Scan for the cell matching the given text and deliver its (X, Y) coordinate at center. 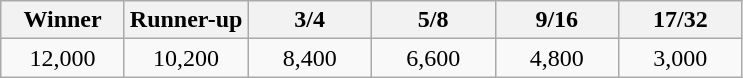
17/32 (681, 20)
12,000 (63, 58)
10,200 (186, 58)
3/4 (310, 20)
9/16 (557, 20)
Runner-up (186, 20)
Winner (63, 20)
8,400 (310, 58)
3,000 (681, 58)
5/8 (433, 20)
4,800 (557, 58)
6,600 (433, 58)
